Scan for the cell matching the given text and deliver its [x, y] coordinate at center. 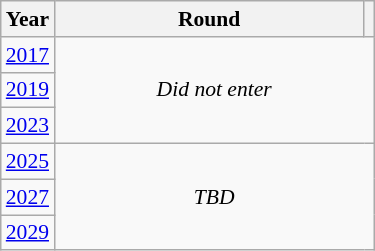
TBD [214, 198]
2025 [28, 162]
Round [209, 19]
Year [28, 19]
2017 [28, 55]
Did not enter [214, 90]
2029 [28, 233]
2019 [28, 90]
2027 [28, 197]
2023 [28, 126]
